From the cell containing the given text, extract its center point as (x, y) coordinate. 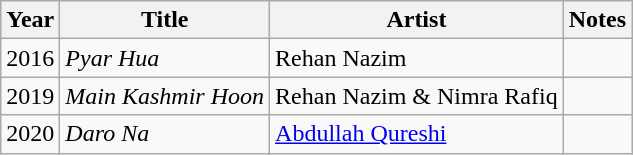
Main Kashmir Hoon (165, 96)
Title (165, 20)
Pyar Hua (165, 58)
Abdullah Qureshi (417, 134)
Rehan Nazim & Nimra Rafiq (417, 96)
2019 (30, 96)
Year (30, 20)
Notes (597, 20)
2016 (30, 58)
Rehan Nazim (417, 58)
Daro Na (165, 134)
2020 (30, 134)
Artist (417, 20)
